Scan for the cell matching the given text and deliver its [x, y] coordinate at center. 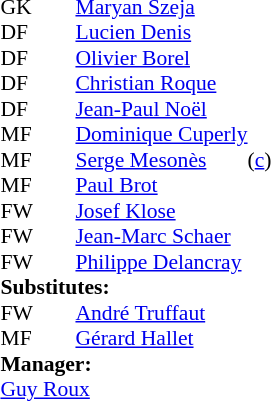
Christian Roque [161, 83]
Olivier Borel [161, 58]
André Truffaut [161, 313]
Paul Brot [161, 185]
Jean-Marc Schaer [161, 237]
Philippe Delancray [161, 262]
Josef Klose [161, 211]
Lucien Denis [161, 33]
Substitutes: [124, 287]
Manager: [124, 364]
Serge Mesonès [161, 160]
Gérard Hallet [161, 339]
Jean-Paul Noël [161, 109]
Dominique Cuperly [161, 135]
